For the text-containing cell, return its midpoint in [x, y] coordinate format. 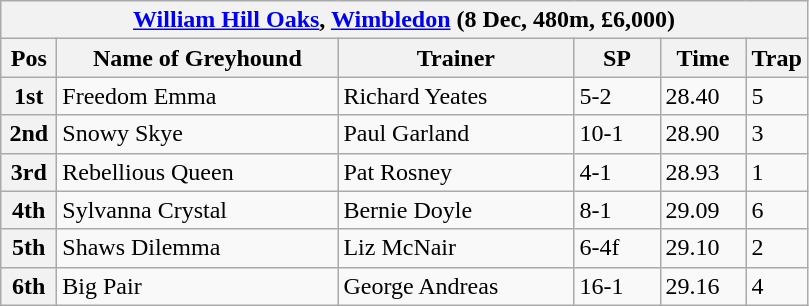
Bernie Doyle [456, 210]
5-2 [617, 96]
6th [29, 286]
28.40 [703, 96]
Big Pair [198, 286]
29.16 [703, 286]
George Andreas [456, 286]
3 [776, 134]
28.90 [703, 134]
28.93 [703, 172]
16-1 [617, 286]
SP [617, 58]
8-1 [617, 210]
3rd [29, 172]
4 [776, 286]
Paul Garland [456, 134]
Pat Rosney [456, 172]
Trap [776, 58]
5th [29, 248]
Rebellious Queen [198, 172]
2nd [29, 134]
Richard Yeates [456, 96]
Name of Greyhound [198, 58]
Shaws Dilemma [198, 248]
Trainer [456, 58]
Freedom Emma [198, 96]
6 [776, 210]
Snowy Skye [198, 134]
5 [776, 96]
Pos [29, 58]
William Hill Oaks, Wimbledon (8 Dec, 480m, £6,000) [404, 20]
4th [29, 210]
1st [29, 96]
29.10 [703, 248]
Time [703, 58]
10-1 [617, 134]
1 [776, 172]
4-1 [617, 172]
2 [776, 248]
6-4f [617, 248]
29.09 [703, 210]
Liz McNair [456, 248]
Sylvanna Crystal [198, 210]
